Return (x, y) of the center of cell containing provided text 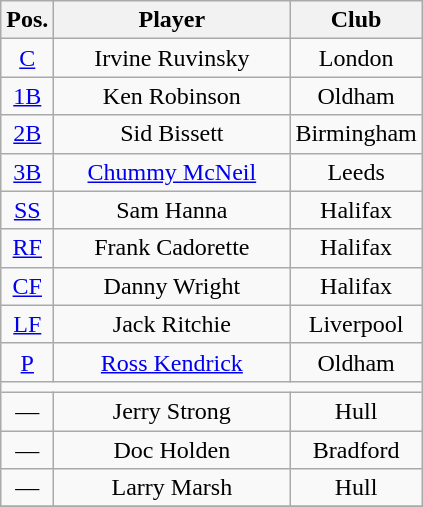
Liverpool (356, 324)
Larry Marsh (172, 488)
Jack Ritchie (172, 324)
CF (28, 286)
Ross Kendrick (172, 362)
Birmingham (356, 134)
3B (28, 172)
Jerry Strong (172, 411)
Ken Robinson (172, 96)
2B (28, 134)
SS (28, 210)
RF (28, 248)
Chummy McNeil (172, 172)
Irvine Ruvinsky (172, 58)
P (28, 362)
C (28, 58)
Bradford (356, 449)
1B (28, 96)
Sam Hanna (172, 210)
Doc Holden (172, 449)
Frank Cadorette (172, 248)
LF (28, 324)
Player (172, 20)
Sid Bissett (172, 134)
London (356, 58)
Pos. (28, 20)
Danny Wright (172, 286)
Club (356, 20)
Leeds (356, 172)
